Output the (x, y) coordinate of the center of the cell containing the given text.  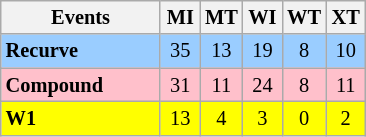
10 (346, 51)
Compound (81, 85)
MI (180, 17)
W1 (81, 118)
35 (180, 51)
WI (263, 17)
4 (222, 118)
24 (263, 85)
0 (304, 118)
3 (263, 118)
Recurve (81, 51)
WT (304, 17)
19 (263, 51)
2 (346, 118)
MT (222, 17)
XT (346, 17)
31 (180, 85)
Events (81, 17)
